Pinpoint the cell where the given text exists, returning its [x, y] midpoint coordinate. 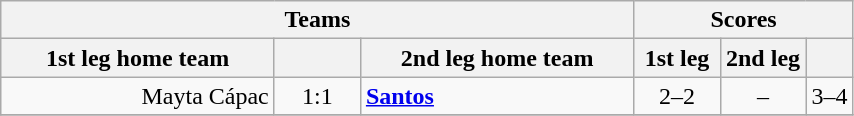
2nd leg home team [497, 58]
1st leg [677, 58]
2nd leg [763, 58]
Teams [318, 20]
1st leg home team [138, 58]
Mayta Cápac [138, 96]
– [763, 96]
Santos [497, 96]
2–2 [677, 96]
Scores [744, 20]
3–4 [830, 96]
1:1 [317, 96]
